For the text-containing cell, return its midpoint in (X, Y) coordinate format. 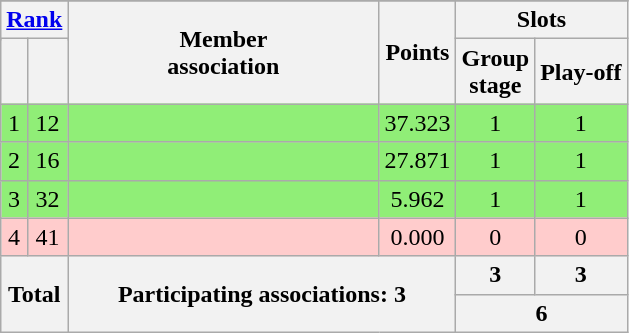
4 (14, 237)
41 (47, 237)
Play-off (581, 72)
Memberassociation (224, 52)
5.962 (418, 199)
Slots (542, 20)
Total (34, 294)
Points (418, 52)
Participating associations: 3 (262, 294)
27.871 (418, 161)
37.323 (418, 123)
2 (14, 161)
12 (47, 123)
Groupstage (496, 72)
16 (47, 161)
6 (542, 313)
32 (47, 199)
Rank (34, 20)
0.000 (418, 237)
